Identify which cell holds the provided text, then report its (X, Y) central coordinate. 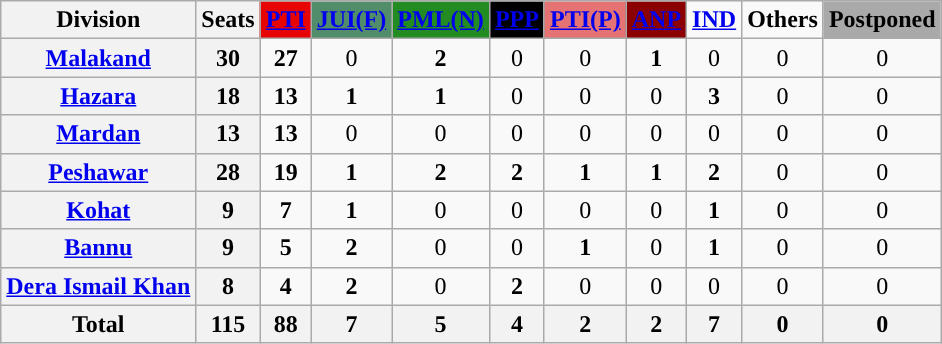
PPP (516, 20)
PTI (286, 20)
PML(N) (441, 20)
PTI(P) (585, 20)
Hazara (98, 96)
Postponed (882, 20)
19 (286, 172)
Dera Ismail Khan (98, 286)
Seats (228, 20)
30 (228, 58)
Malakand (98, 58)
ANP (656, 20)
IND (714, 20)
8 (228, 286)
Bannu (98, 248)
JUI(F) (351, 20)
28 (228, 172)
88 (286, 324)
Kohat (98, 210)
Mardan (98, 134)
18 (228, 96)
3 (714, 96)
27 (286, 58)
115 (228, 324)
Total (98, 324)
Division (98, 20)
Peshawar (98, 172)
Others (783, 20)
